Search for the cell housing the specified text and yield its [X, Y] center coordinate. 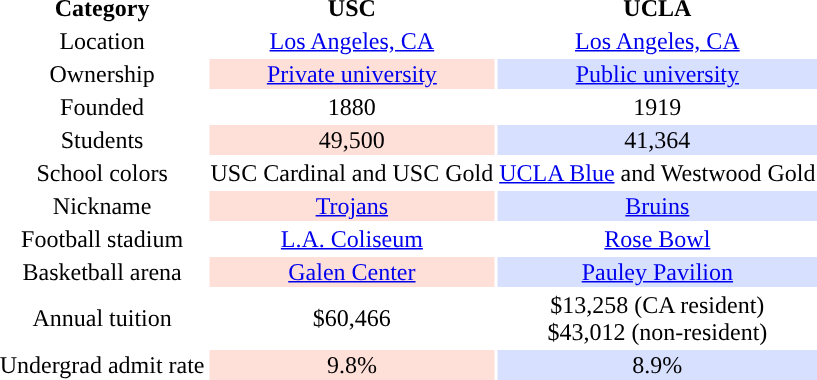
Bruins [658, 206]
1880 [352, 107]
Galen Center [352, 272]
Public university [658, 74]
Rose Bowl [658, 239]
9.8% [352, 365]
L.A. Coliseum [352, 239]
$60,466 [352, 318]
8.9% [658, 365]
USC Cardinal and USC Gold [352, 173]
41,364 [658, 140]
49,500 [352, 140]
Trojans [352, 206]
UCLA Blue and Westwood Gold [658, 173]
$13,258 (CA resident)$43,012 (non-resident) [658, 318]
Pauley Pavilion [658, 272]
Private university [352, 74]
1919 [658, 107]
